Capture the cell that displays the provided text and extract its [X, Y] central coordinate. 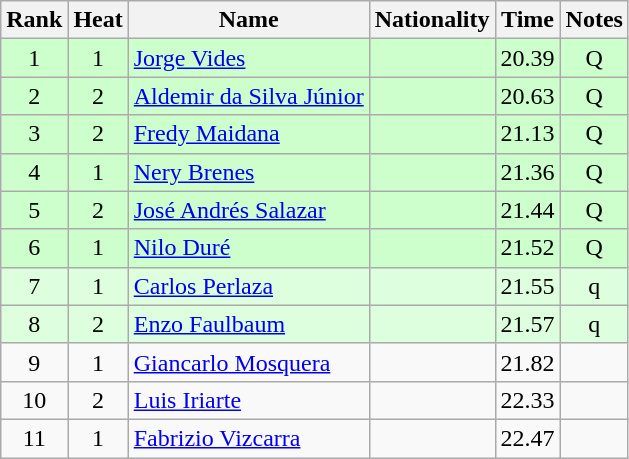
20.63 [528, 96]
Name [248, 20]
21.57 [528, 324]
4 [34, 172]
Fredy Maidana [248, 134]
Rank [34, 20]
21.52 [528, 248]
21.13 [528, 134]
10 [34, 400]
Notes [594, 20]
Nilo Duré [248, 248]
22.47 [528, 438]
9 [34, 362]
Aldemir da Silva Júnior [248, 96]
21.82 [528, 362]
Enzo Faulbaum [248, 324]
22.33 [528, 400]
Carlos Perlaza [248, 286]
José Andrés Salazar [248, 210]
Nationality [432, 20]
Jorge Vides [248, 58]
Giancarlo Mosquera [248, 362]
21.55 [528, 286]
21.36 [528, 172]
Nery Brenes [248, 172]
Luis Iriarte [248, 400]
Time [528, 20]
Heat [98, 20]
20.39 [528, 58]
5 [34, 210]
8 [34, 324]
7 [34, 286]
11 [34, 438]
21.44 [528, 210]
6 [34, 248]
Fabrizio Vizcarra [248, 438]
3 [34, 134]
